Extract the [X, Y] coordinate from the center of the cell holding the provided text.  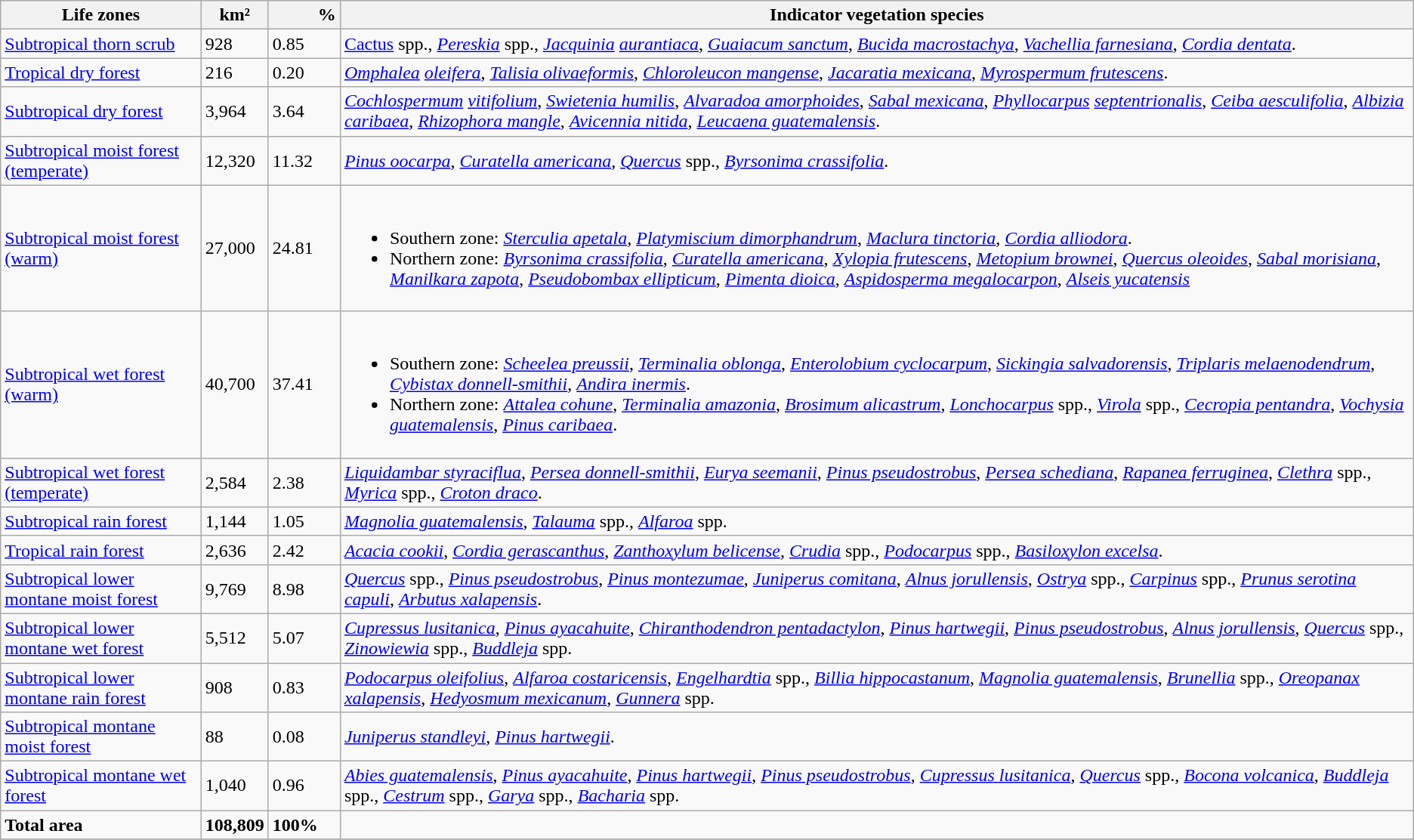
108,809 [234, 825]
216 [234, 73]
0.96 [304, 786]
Subtropical moist forest (warm) [101, 248]
3,964 [234, 112]
100% [304, 825]
Subtropical moist forest (temperate) [101, 160]
908 [234, 687]
11.32 [304, 160]
5,512 [234, 638]
Subtropical lower montane wet forest [101, 638]
Pinus oocarpa, Curatella americana, Quercus spp., Byrsonima crassifolia. [876, 160]
37.41 [304, 384]
8.98 [304, 589]
40,700 [234, 384]
2.42 [304, 550]
Subtropical rain forest [101, 521]
928 [234, 44]
2,584 [234, 482]
1.05 [304, 521]
1,040 [234, 786]
km² [234, 15]
Total area [101, 825]
Subtropical lower montane rain forest [101, 687]
Magnolia guatemalensis, Talauma spp., Alfaroa spp. [876, 521]
Tropical rain forest [101, 550]
Acacia cookii, Cordia gerascanthus, Zanthoxylum belicense, Crudia spp., Podocarpus spp., Basiloxylon excelsa. [876, 550]
Subtropical montane moist forest [101, 737]
24.81 [304, 248]
2,636 [234, 550]
5.07 [304, 638]
Subtropical wet forest (temperate) [101, 482]
% [304, 15]
9,769 [234, 589]
0.08 [304, 737]
12,320 [234, 160]
Subtropical thorn scrub [101, 44]
88 [234, 737]
Indicator vegetation species [876, 15]
Subtropical wet forest (warm) [101, 384]
Tropical dry forest [101, 73]
0.83 [304, 687]
0.85 [304, 44]
1,144 [234, 521]
Subtropical lower montane moist forest [101, 589]
Cactus spp., Pereskia spp., Jacquinia aurantiaca, Guaiacum sanctum, Bucida macrostachya, Vachellia farnesiana, Cordia dentata. [876, 44]
27,000 [234, 248]
3.64 [304, 112]
0.20 [304, 73]
Subtropical dry forest [101, 112]
Juniperus standleyi, Pinus hartwegii. [876, 737]
2.38 [304, 482]
Subtropical montane wet forest [101, 786]
Omphalea oleifera, Talisia olivaeformis, Chloroleucon mangense, Jacaratia mexicana, Myrospermum frutescens. [876, 73]
Life zones [101, 15]
